Return [x, y] of the center of cell containing provided text 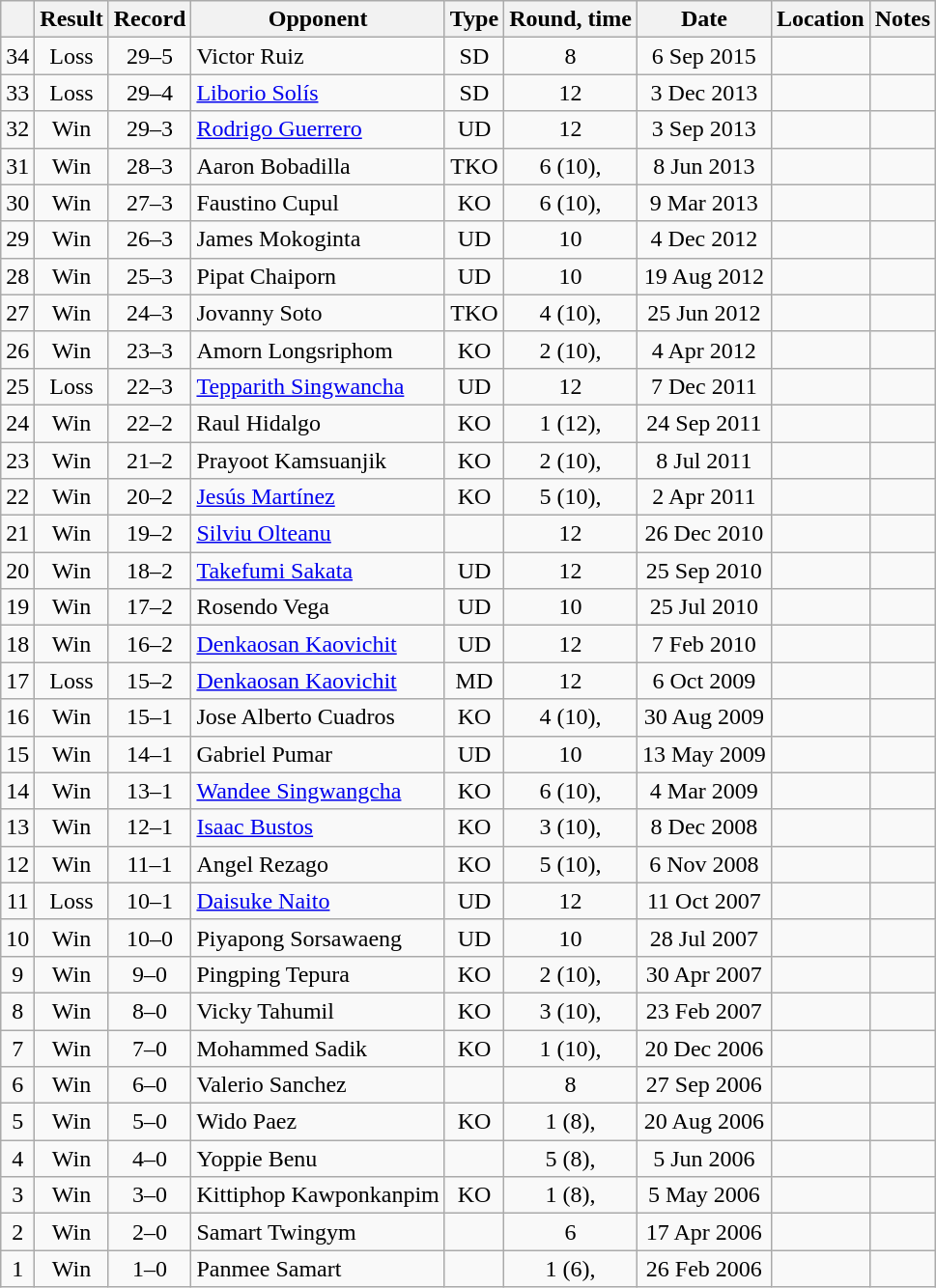
25 Sep 2010 [703, 571]
Faustino Cupul [318, 203]
26 Feb 2006 [703, 1269]
James Mokoginta [318, 239]
Valerio Sanchez [318, 1085]
25 [17, 386]
Victor Ruiz [318, 56]
29 [17, 239]
19 [17, 607]
27 Sep 2006 [703, 1085]
2 Apr 2011 [703, 497]
6 Oct 2009 [703, 681]
11–1 [150, 864]
24 [17, 423]
28 [17, 276]
Rodrigo Guerrero [318, 129]
Isaac Bustos [318, 827]
Wandee Singwangcha [318, 791]
11 Oct 2007 [703, 901]
Round, time [571, 19]
Yoppie Benu [318, 1159]
1 (10), [571, 1048]
25–3 [150, 276]
Opponent [318, 19]
14–1 [150, 754]
4 Mar 2009 [703, 791]
Result [71, 19]
21 [17, 534]
Rosendo Vega [318, 607]
5–0 [150, 1122]
17 [17, 681]
Liborio Solís [318, 93]
9 [17, 974]
20 Aug 2006 [703, 1122]
7 [17, 1048]
27–3 [150, 203]
6–0 [150, 1085]
12–1 [150, 827]
29–4 [150, 93]
3 Sep 2013 [703, 129]
26 Dec 2010 [703, 534]
Jovanny Soto [318, 313]
19 Aug 2012 [703, 276]
8 Dec 2008 [703, 827]
Silviu Olteanu [318, 534]
27 [17, 313]
22–3 [150, 386]
Vicky Tahumil [318, 1011]
25 Jun 2012 [703, 313]
30 Aug 2009 [703, 717]
20–2 [150, 497]
13 [17, 827]
18–2 [150, 571]
23 Feb 2007 [703, 1011]
3 Dec 2013 [703, 93]
MD [473, 681]
22 [17, 497]
11 [17, 901]
30 Apr 2007 [703, 974]
Jose Alberto Cuadros [318, 717]
Pipat Chaiporn [318, 276]
16–2 [150, 644]
Jesús Martínez [318, 497]
5 [17, 1122]
26–3 [150, 239]
18 [17, 644]
5 (8), [571, 1159]
8 Jun 2013 [703, 166]
Location [820, 19]
20 [17, 571]
6 Nov 2008 [703, 864]
Piyapong Sorsawaeng [318, 938]
Aaron Bobadilla [318, 166]
33 [17, 93]
Tepparith Singwancha [318, 386]
Raul Hidalgo [318, 423]
3–0 [150, 1195]
Date [703, 19]
Record [150, 19]
1 [17, 1269]
3 [17, 1195]
8–0 [150, 1011]
32 [17, 129]
15–2 [150, 681]
31 [17, 166]
10–1 [150, 901]
4 Apr 2012 [703, 350]
28–3 [150, 166]
13 May 2009 [703, 754]
10–0 [150, 938]
2 [17, 1232]
1 (6), [571, 1269]
15–1 [150, 717]
21–2 [150, 461]
16 [17, 717]
7 Dec 2011 [703, 386]
4 [17, 1159]
2–0 [150, 1232]
13–1 [150, 791]
4 Dec 2012 [703, 239]
Wido Paez [318, 1122]
30 [17, 203]
4–0 [150, 1159]
29–3 [150, 129]
9 Mar 2013 [703, 203]
1–0 [150, 1269]
20 Dec 2006 [703, 1048]
5 May 2006 [703, 1195]
25 Jul 2010 [703, 607]
Gabriel Pumar [318, 754]
15 [17, 754]
Mohammed Sadik [318, 1048]
17–2 [150, 607]
Panmee Samart [318, 1269]
5 Jun 2006 [703, 1159]
28 Jul 2007 [703, 938]
Takefumi Sakata [318, 571]
34 [17, 56]
17 Apr 2006 [703, 1232]
Samart Twingym [318, 1232]
7–0 [150, 1048]
29–5 [150, 56]
23–3 [150, 350]
Prayoot Kamsuanjik [318, 461]
Type [473, 19]
24 Sep 2011 [703, 423]
7 Feb 2010 [703, 644]
26 [17, 350]
Daisuke Naito [318, 901]
23 [17, 461]
Amorn Longsriphom [318, 350]
22–2 [150, 423]
9–0 [150, 974]
6 Sep 2015 [703, 56]
Pingping Tepura [318, 974]
Kittiphop Kawponkanpim [318, 1195]
Notes [902, 19]
24–3 [150, 313]
19–2 [150, 534]
1 (12), [571, 423]
Angel Rezago [318, 864]
8 Jul 2011 [703, 461]
14 [17, 791]
